Detect which cell encompasses the target text, then output its (x, y) center coordinate. 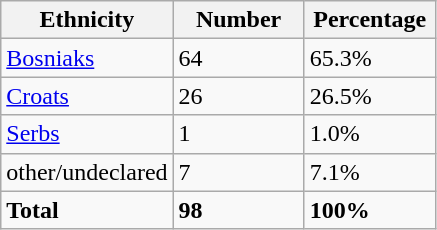
65.3% (370, 58)
100% (370, 210)
Bosniaks (87, 58)
26 (238, 96)
Percentage (370, 20)
1.0% (370, 134)
64 (238, 58)
Serbs (87, 134)
26.5% (370, 96)
1 (238, 134)
Total (87, 210)
Croats (87, 96)
Ethnicity (87, 20)
98 (238, 210)
7.1% (370, 172)
Number (238, 20)
other/undeclared (87, 172)
7 (238, 172)
